Provide the (x, y) coordinate of the cell's center where the given text is located.  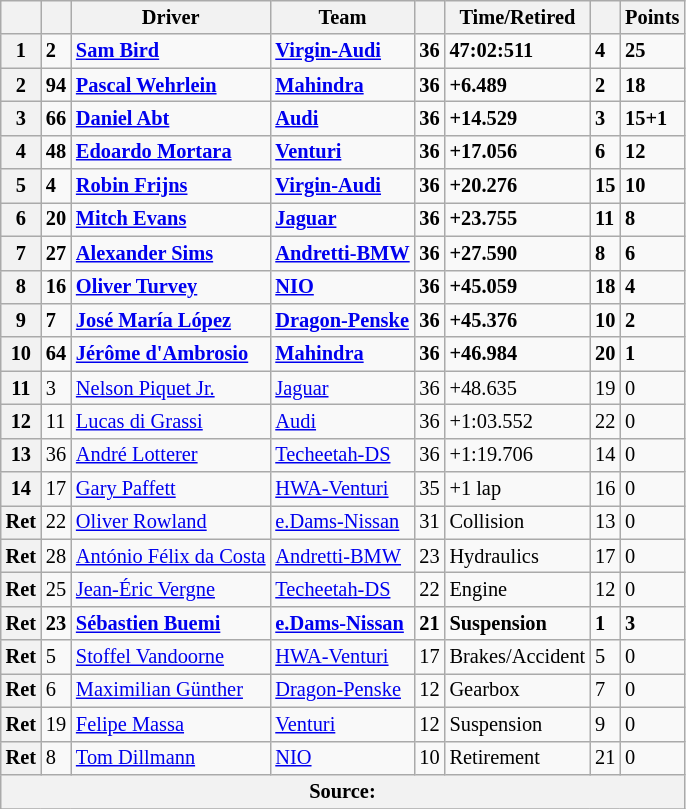
Hydraulics (518, 556)
Felipe Massa (170, 724)
Gary Paffett (170, 489)
Retirement (518, 758)
+20.276 (518, 186)
+45.376 (518, 320)
28 (56, 556)
Driver (170, 17)
Stoffel Vandoorne (170, 657)
94 (56, 85)
+48.635 (518, 388)
Source: (342, 791)
Alexander Sims (170, 253)
Sébastien Buemi (170, 623)
Oliver Turvey (170, 287)
+46.984 (518, 354)
66 (56, 118)
+1 lap (518, 489)
+1:19.706 (518, 455)
Time/Retired (518, 17)
15 (605, 186)
+45.059 (518, 287)
Team (342, 17)
Tom Dillmann (170, 758)
31 (430, 522)
Points (652, 17)
Gearbox (518, 690)
Jean-Éric Vergne (170, 589)
48 (56, 152)
Jérôme d'Ambrosio (170, 354)
Engine (518, 589)
Collision (518, 522)
Pascal Wehrlein (170, 85)
José María López (170, 320)
Lucas di Grassi (170, 421)
+1:03.552 (518, 421)
Oliver Rowland (170, 522)
António Félix da Costa (170, 556)
+14.529 (518, 118)
Nelson Piquet Jr. (170, 388)
35 (430, 489)
Daniel Abt (170, 118)
27 (56, 253)
+23.755 (518, 219)
+6.489 (518, 85)
Robin Frijns (170, 186)
Sam Bird (170, 51)
Mitch Evans (170, 219)
Edoardo Mortara (170, 152)
Brakes/Accident (518, 657)
64 (56, 354)
+27.590 (518, 253)
15+1 (652, 118)
André Lotterer (170, 455)
47:02:511 (518, 51)
Maximilian Günther (170, 690)
+17.056 (518, 152)
